Capture the cell that displays the provided text and extract its [X, Y] central coordinate. 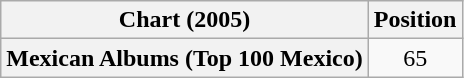
65 [415, 58]
Mexican Albums (Top 100 Mexico) [185, 58]
Chart (2005) [185, 20]
Position [415, 20]
